Pinpoint the cell where the given text exists, returning its (x, y) midpoint coordinate. 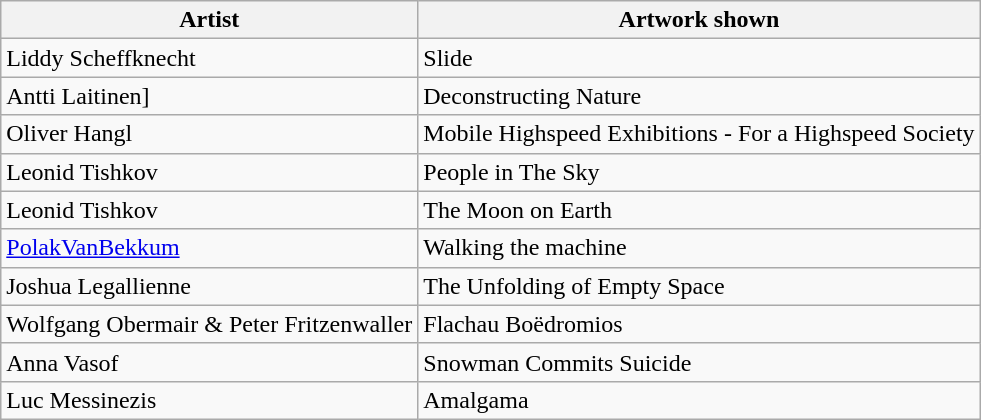
Luc Messinezis (210, 400)
The Moon on Earth (699, 210)
Artist (210, 20)
Mobile Highspeed Exhibitions - For a Highspeed Society (699, 134)
PolakVanBekkum (210, 248)
Flachau Boëdromios (699, 324)
Oliver Hangl (210, 134)
Walking the machine (699, 248)
Snowman Commits Suicide (699, 362)
Wolfgang Obermair & Peter Fritzenwaller (210, 324)
Artwork shown (699, 20)
Liddy Scheffknecht (210, 58)
The Unfolding of Empty Space (699, 286)
Antti Laitinen] (210, 96)
Anna Vasof (210, 362)
People in The Sky (699, 172)
Amalgama (699, 400)
Joshua Legallienne (210, 286)
Slide (699, 58)
Deconstructing Nature (699, 96)
